Provide the [x, y] coordinate of the cell's center where the given text is located.  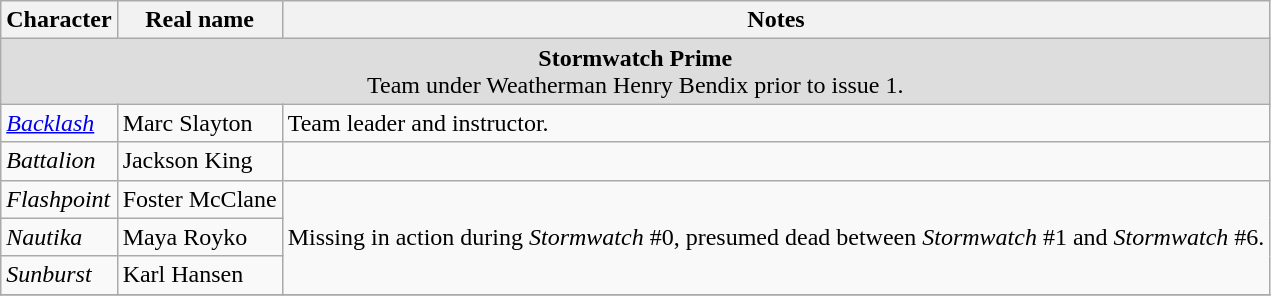
Team leader and instructor. [776, 123]
Marc Slayton [200, 123]
Flashpoint [59, 199]
Maya Royko [200, 237]
Sunburst [59, 275]
Foster McClane [200, 199]
Backlash [59, 123]
Missing in action during Stormwatch #0, presumed dead between Stormwatch #1 and Stormwatch #6. [776, 237]
Stormwatch PrimeTeam under Weatherman Henry Bendix prior to issue 1. [636, 72]
Character [59, 20]
Jackson King [200, 161]
Battalion [59, 161]
Karl Hansen [200, 275]
Real name [200, 20]
Nautika [59, 237]
Notes [776, 20]
